Return the (X, Y) coordinate for the center point of the cell that contains the specified text.  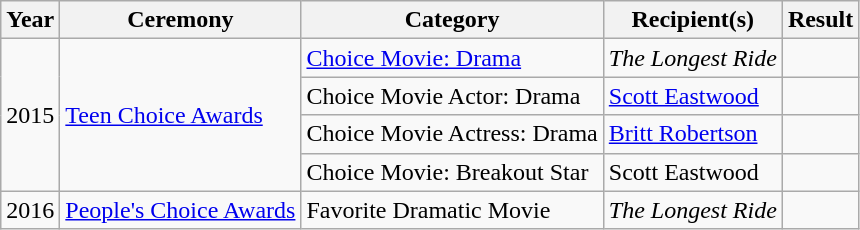
Year (30, 20)
Result (820, 20)
Choice Movie: Breakout Star (452, 172)
Teen Choice Awards (180, 115)
Choice Movie Actor: Drama (452, 96)
Choice Movie Actress: Drama (452, 134)
2015 (30, 115)
2016 (30, 210)
Recipient(s) (692, 20)
Favorite Dramatic Movie (452, 210)
Category (452, 20)
Britt Robertson (692, 134)
People's Choice Awards (180, 210)
Choice Movie: Drama (452, 58)
Ceremony (180, 20)
